From the cell containing the given text, extract its center point as (X, Y) coordinate. 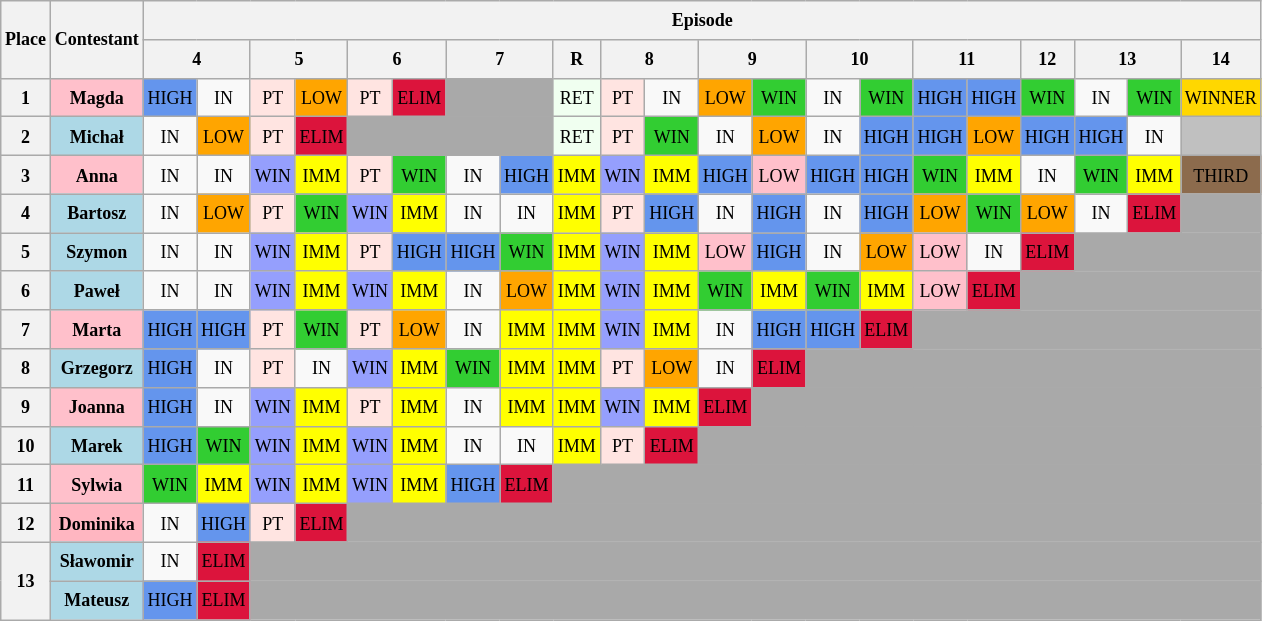
3 (26, 174)
Magda (96, 98)
Sylwia (96, 484)
Grzegorz (96, 368)
Paweł (96, 290)
14 (1222, 58)
Bartosz (96, 214)
1 (26, 98)
WINNER (1222, 98)
Sławomir (96, 562)
Place (26, 40)
Contestant (96, 40)
R (576, 58)
THIRD (1222, 174)
Dominika (96, 522)
Szymon (96, 252)
2 (26, 136)
Michał (96, 136)
Episode (702, 20)
Anna (96, 174)
Mateusz (96, 600)
Marek (96, 446)
Marta (96, 330)
Joanna (96, 406)
